Determine the (x, y) coordinate at the center of the cell enclosing the given text.  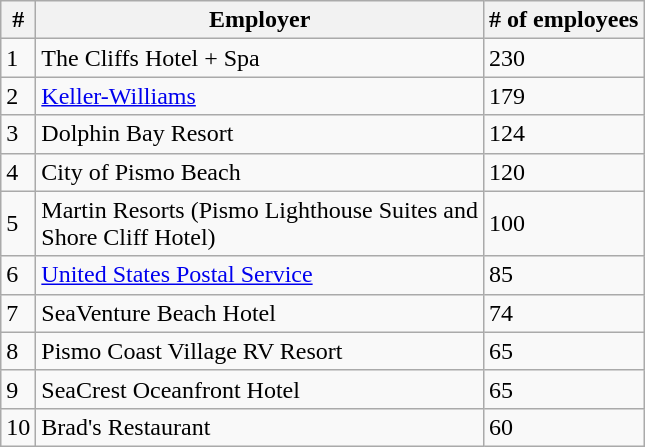
City of Pismo Beach (260, 172)
Employer (260, 20)
6 (18, 275)
124 (564, 134)
230 (564, 58)
7 (18, 313)
100 (564, 224)
8 (18, 351)
74 (564, 313)
5 (18, 224)
United States Postal Service (260, 275)
85 (564, 275)
120 (564, 172)
2 (18, 96)
10 (18, 427)
3 (18, 134)
9 (18, 389)
# (18, 20)
Dolphin Bay Resort (260, 134)
SeaCrest Oceanfront Hotel (260, 389)
Keller-Williams (260, 96)
Martin Resorts (Pismo Lighthouse Suites andShore Cliff Hotel) (260, 224)
4 (18, 172)
SeaVenture Beach Hotel (260, 313)
1 (18, 58)
# of employees (564, 20)
The Cliffs Hotel + Spa (260, 58)
Brad's Restaurant (260, 427)
179 (564, 96)
60 (564, 427)
Pismo Coast Village RV Resort (260, 351)
